Identify which cell holds the provided text, then report its (X, Y) central coordinate. 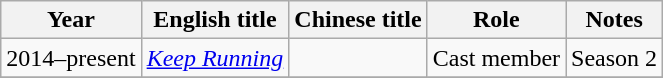
Chinese title (358, 20)
Role (496, 20)
Cast member (496, 58)
Notes (614, 20)
Keep Running (215, 58)
2014–present (71, 58)
English title (215, 20)
Season 2 (614, 58)
Year (71, 20)
